Return [x, y] of the center of cell containing provided text 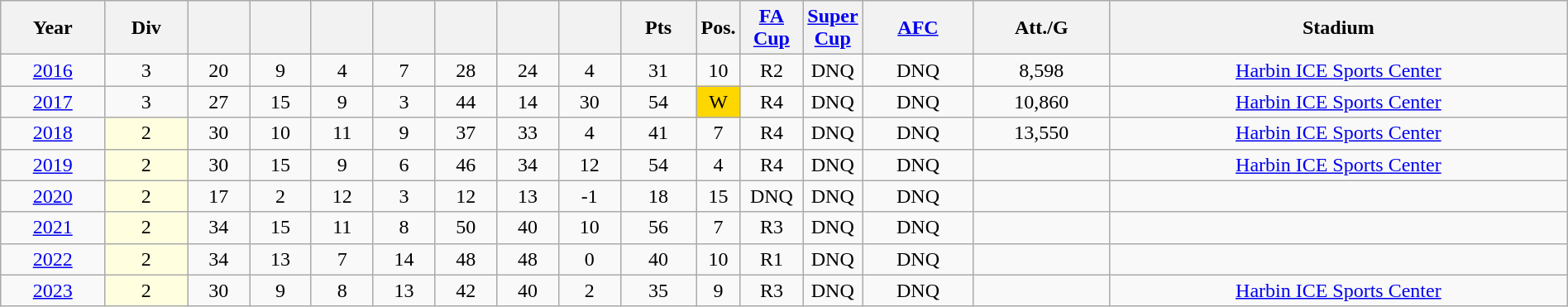
AFC [918, 28]
13,550 [1041, 133]
2021 [53, 228]
Year [53, 28]
Stadium [1338, 28]
31 [658, 70]
8,598 [1041, 70]
Att./G [1041, 28]
2022 [53, 259]
R1 [772, 259]
6 [404, 165]
2020 [53, 196]
2017 [53, 102]
-1 [589, 196]
28 [466, 70]
24 [528, 70]
Super Cup [833, 28]
Pts [658, 28]
20 [218, 70]
50 [466, 228]
2023 [53, 290]
46 [466, 165]
17 [218, 196]
37 [466, 133]
41 [658, 133]
18 [658, 196]
R2 [772, 70]
42 [466, 290]
35 [658, 290]
56 [658, 228]
27 [218, 102]
2019 [53, 165]
Div [146, 28]
2016 [53, 70]
44 [466, 102]
33 [528, 133]
Pos. [718, 28]
W [718, 102]
2018 [53, 133]
FA Cup [772, 28]
0 [589, 259]
10,860 [1041, 102]
